Return (X, Y) of the center of cell containing provided text 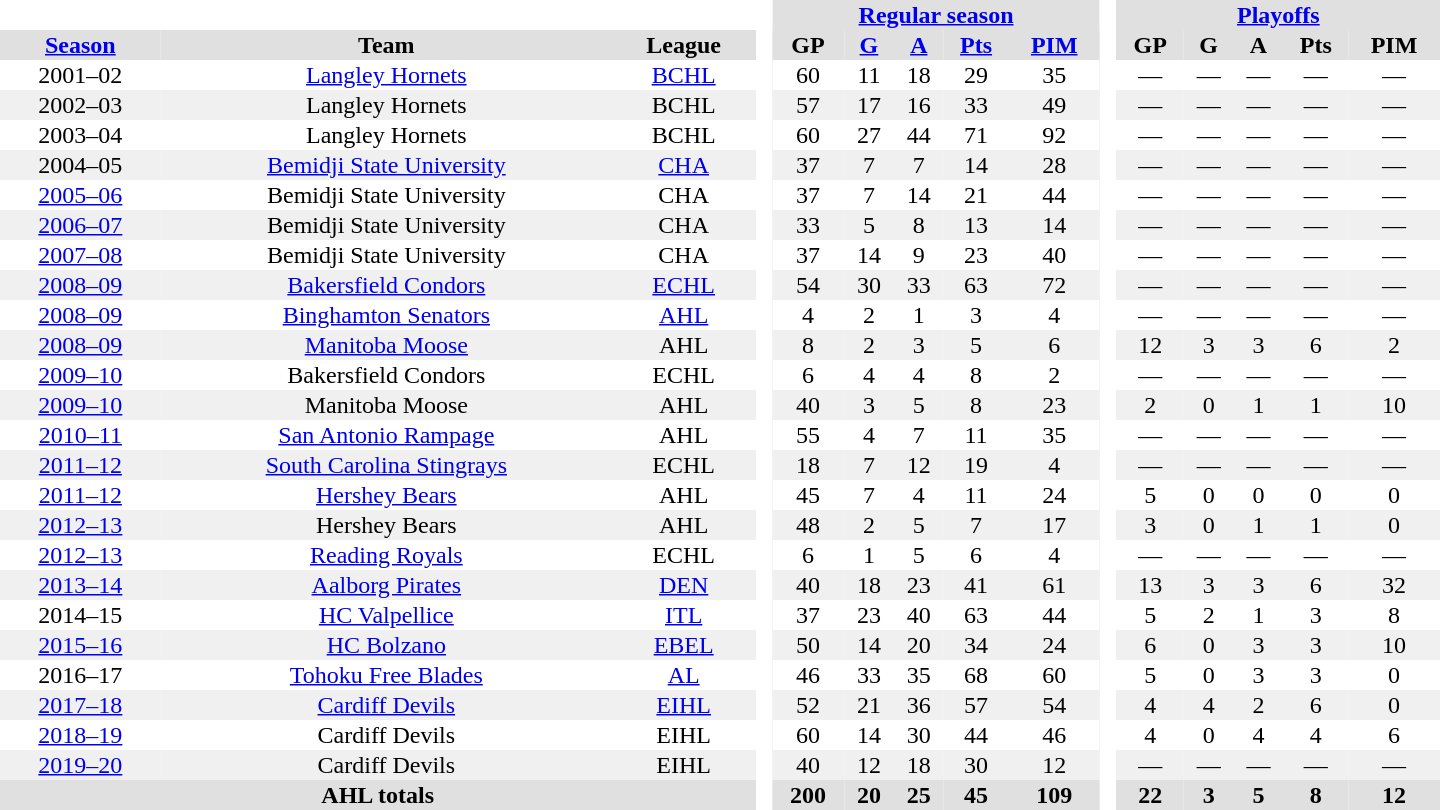
27 (869, 135)
61 (1054, 585)
48 (808, 525)
Playoffs (1278, 15)
2007–08 (80, 255)
41 (976, 585)
28 (1054, 165)
2001–02 (80, 75)
2004–05 (80, 165)
League (684, 45)
50 (808, 645)
2014–15 (80, 615)
34 (976, 645)
16 (919, 105)
200 (808, 795)
Tohoku Free Blades (386, 675)
HC Valpellice (386, 615)
9 (919, 255)
2013–14 (80, 585)
Aalborg Pirates (386, 585)
2017–18 (80, 705)
109 (1054, 795)
71 (976, 135)
AHL totals (378, 795)
Reading Royals (386, 555)
Regular season (936, 15)
Season (80, 45)
DEN (684, 585)
2019–20 (80, 765)
EBEL (684, 645)
2018–19 (80, 735)
2015–16 (80, 645)
San Antonio Rampage (386, 435)
2016–17 (80, 675)
HC Bolzano (386, 645)
72 (1054, 285)
55 (808, 435)
2002–03 (80, 105)
25 (919, 795)
52 (808, 705)
2010–11 (80, 435)
22 (1150, 795)
South Carolina Stingrays (386, 465)
ITL (684, 615)
AL (684, 675)
29 (976, 75)
Binghamton Senators (386, 315)
49 (1054, 105)
2003–04 (80, 135)
19 (976, 465)
2005–06 (80, 195)
68 (976, 675)
92 (1054, 135)
36 (919, 705)
32 (1394, 585)
2006–07 (80, 225)
Team (386, 45)
